Extract the (X, Y) coordinate from the center of the cell holding the provided text.  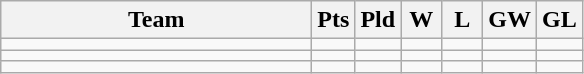
W (422, 20)
Team (156, 20)
GW (510, 20)
GL (559, 20)
Pld (378, 20)
Pts (334, 20)
L (462, 20)
